From the cell containing the given text, extract its center point as (X, Y) coordinate. 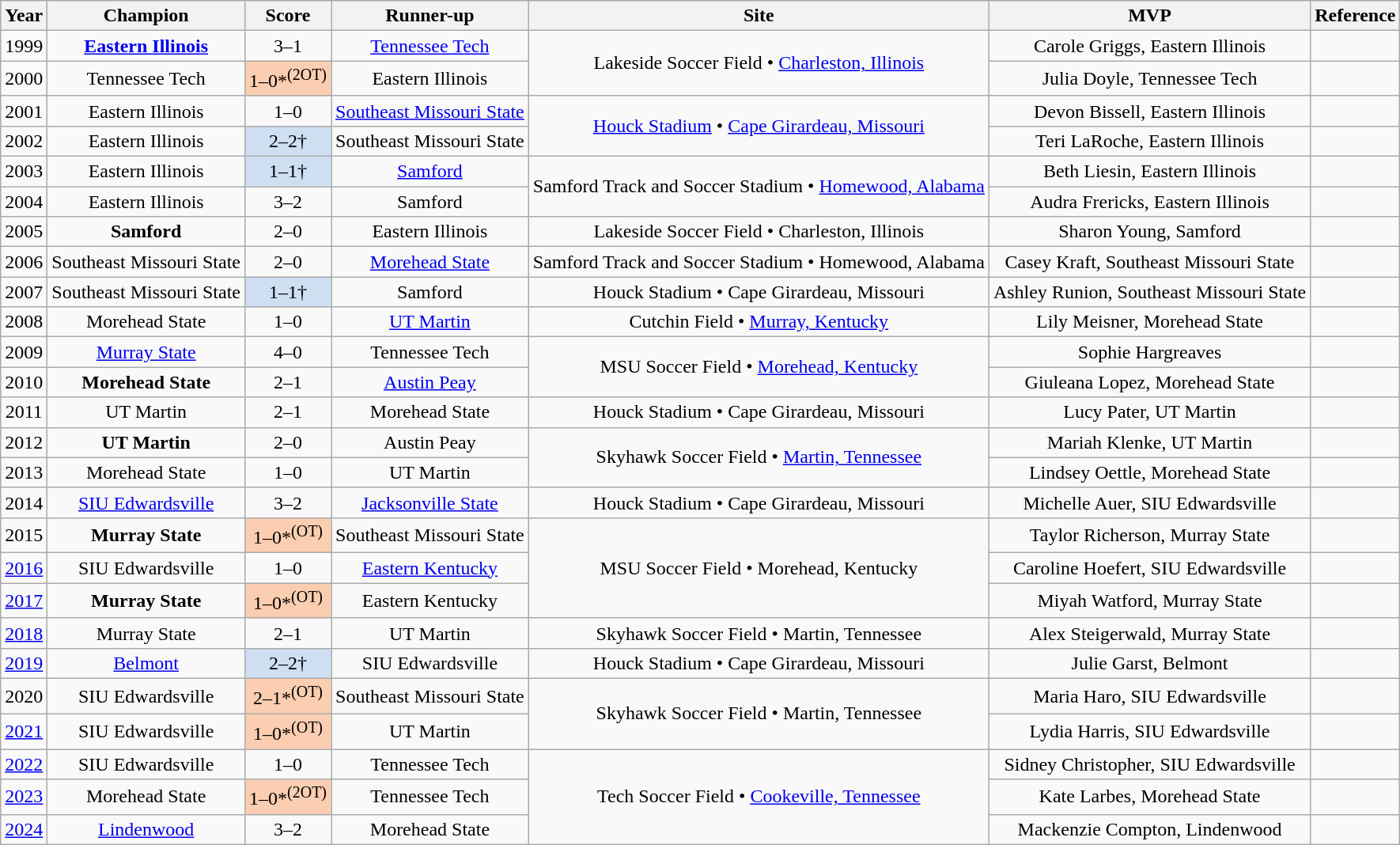
Belmont (146, 664)
Carole Griggs, Eastern Illinois (1149, 46)
2016 (24, 568)
Sidney Christopher, SIU Edwardsville (1149, 764)
2024 (24, 829)
2005 (24, 232)
Caroline Hoefert, SIU Edwardsville (1149, 568)
Casey Kraft, Southeast Missouri State (1149, 262)
2–1*(OT) (288, 696)
2015 (24, 535)
Lucy Pater, UT Martin (1149, 412)
Reference (1356, 16)
Kate Larbes, Morehead State (1149, 798)
Cutchin Field • Murray, Kentucky (759, 322)
2003 (24, 172)
2004 (24, 202)
2012 (24, 442)
2022 (24, 764)
2010 (24, 382)
2002 (24, 141)
Sophie Hargreaves (1149, 352)
Devon Bissell, Eastern Illinois (1149, 111)
2019 (24, 664)
Miyah Watford, Murray State (1149, 601)
2011 (24, 412)
2017 (24, 601)
1999 (24, 46)
2021 (24, 731)
Tech Soccer Field • Cookeville, Tennessee (759, 798)
3–1 (288, 46)
2020 (24, 696)
Jacksonville State (430, 502)
Ashley Runion, Southeast Missouri State (1149, 292)
Lydia Harris, SIU Edwardsville (1149, 731)
MVP (1149, 16)
Alex Steigerwald, Murray State (1149, 633)
Site (759, 16)
Sharon Young, Samford (1149, 232)
Julie Garst, Belmont (1149, 664)
Maria Haro, SIU Edwardsville (1149, 696)
2001 (24, 111)
2018 (24, 633)
Julia Doyle, Tennessee Tech (1149, 79)
Giuleana Lopez, Morehead State (1149, 382)
2000 (24, 79)
Teri LaRoche, Eastern Illinois (1149, 141)
Runner-up (430, 16)
Mariah Klenke, UT Martin (1149, 442)
2006 (24, 262)
2009 (24, 352)
Michelle Auer, SIU Edwardsville (1149, 502)
Lindenwood (146, 829)
2007 (24, 292)
Audra Frericks, Eastern Illinois (1149, 202)
Taylor Richerson, Murray State (1149, 535)
2013 (24, 472)
Lily Meisner, Morehead State (1149, 322)
Lindsey Oettle, Morehead State (1149, 472)
2014 (24, 502)
Score (288, 16)
Beth Liesin, Eastern Illinois (1149, 172)
2023 (24, 798)
Mackenzie Compton, Lindenwood (1149, 829)
4–0 (288, 352)
Year (24, 16)
Champion (146, 16)
2008 (24, 322)
